For the text-containing cell, return its midpoint in (x, y) coordinate format. 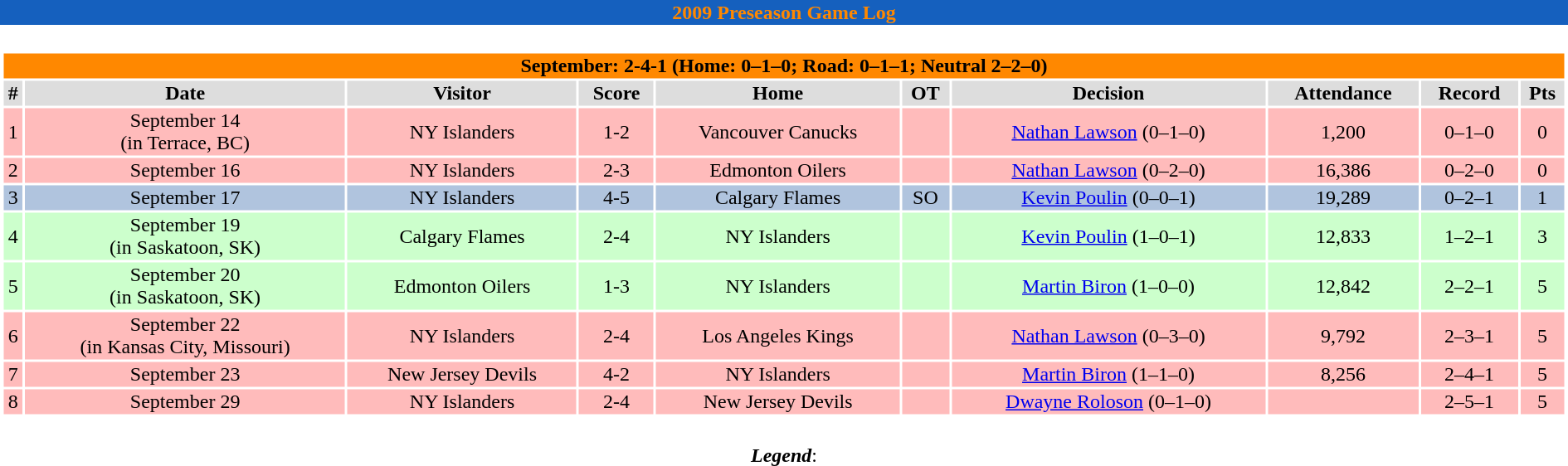
September 20(in Saskatoon, SK) (185, 285)
9,792 (1342, 335)
Nathan Lawson (0–1–0) (1108, 131)
Nathan Lawson (0–2–0) (1108, 170)
4 (13, 235)
1–2–1 (1470, 235)
Dwayne Roloson (0–1–0) (1108, 402)
2–2–1 (1470, 285)
Date (185, 94)
September 23 (185, 374)
2 (13, 170)
Decision (1108, 94)
Vancouver Canucks (778, 131)
Martin Biron (1–0–0) (1108, 285)
Los Angeles Kings (778, 335)
6 (13, 335)
7 (13, 374)
0–2–1 (1470, 198)
2–5–1 (1470, 402)
Attendance (1342, 94)
0–1–0 (1470, 131)
Kevin Poulin (0–0–1) (1108, 198)
4-2 (616, 374)
8 (13, 402)
19,289 (1342, 198)
12,842 (1342, 285)
September 19(in Saskatoon, SK) (185, 235)
September 14(in Terrace, BC) (185, 131)
SO (926, 198)
OT (926, 94)
Record (1470, 94)
September 17 (185, 198)
# (13, 94)
2009 Preseason Game Log (784, 12)
Pts (1543, 94)
September 16 (185, 170)
0–2–0 (1470, 170)
2-3 (616, 170)
1-3 (616, 285)
Martin Biron (1–1–0) (1108, 374)
Home (778, 94)
Visitor (462, 94)
September: 2-4-1 (Home: 0–1–0; Road: 0–1–1; Neutral 2–2–0) (783, 66)
2–3–1 (1470, 335)
1-2 (616, 131)
8,256 (1342, 374)
September 29 (185, 402)
September 22(in Kansas City, Missouri) (185, 335)
12,833 (1342, 235)
Kevin Poulin (1–0–1) (1108, 235)
Nathan Lawson (0–3–0) (1108, 335)
4-5 (616, 198)
2–4–1 (1470, 374)
1,200 (1342, 131)
Score (616, 94)
16,386 (1342, 170)
